Provide the [x, y] coordinate of the cell's center where the given text is located.  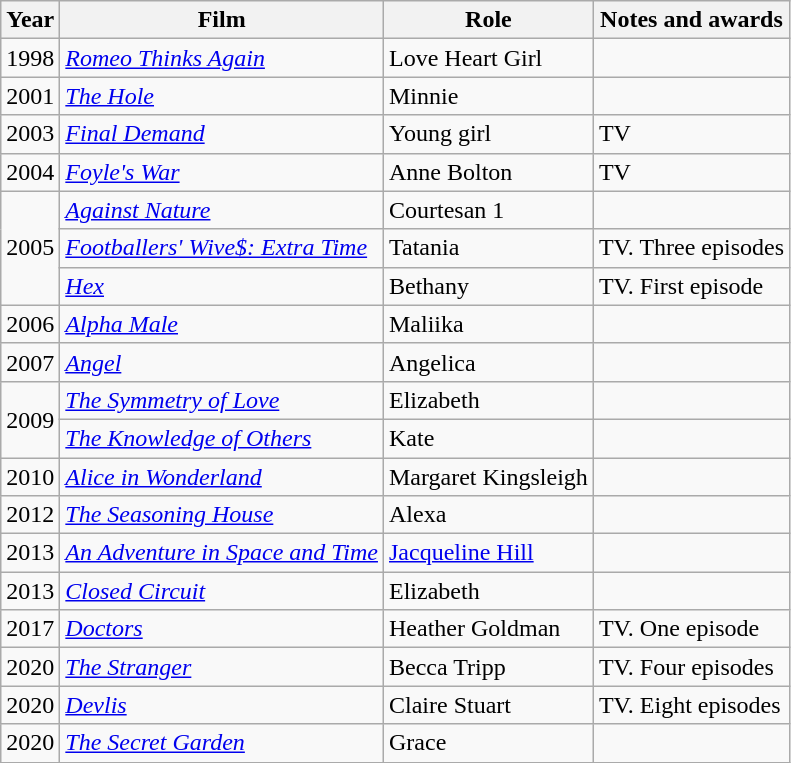
Claire Stuart [488, 705]
The Knowledge of Others [222, 438]
Doctors [222, 629]
Closed Circuit [222, 591]
2012 [30, 515]
Foyle's War [222, 172]
The Seasoning House [222, 515]
The Symmetry of Love [222, 400]
Jacqueline Hill [488, 553]
Minnie [488, 96]
Courtesan 1 [488, 210]
Young girl [488, 134]
Notes and awards [691, 20]
Becca Tripp [488, 667]
Film [222, 20]
Footballers' Wive$: Extra Time [222, 248]
2003 [30, 134]
Bethany [488, 286]
Kate [488, 438]
2006 [30, 324]
Final Demand [222, 134]
TV. First episode [691, 286]
The Secret Garden [222, 743]
Angelica [488, 362]
Devlis [222, 705]
2001 [30, 96]
The Stranger [222, 667]
Against Nature [222, 210]
1998 [30, 58]
Heather Goldman [488, 629]
2004 [30, 172]
2009 [30, 419]
TV. Four episodes [691, 667]
Love Heart Girl [488, 58]
The Hole [222, 96]
Role [488, 20]
2010 [30, 477]
Tatania [488, 248]
Margaret Kingsleigh [488, 477]
Alice in Wonderland [222, 477]
TV. One episode [691, 629]
Angel [222, 362]
Maliika [488, 324]
An Adventure in Space and Time [222, 553]
Year [30, 20]
Anne Bolton [488, 172]
2007 [30, 362]
TV. Eight episodes [691, 705]
Grace [488, 743]
2017 [30, 629]
Alexa [488, 515]
TV. Three episodes [691, 248]
2005 [30, 248]
Romeo Thinks Again [222, 58]
Alpha Male [222, 324]
Hex [222, 286]
